Output the [X, Y] coordinate of the center of the cell containing the given text.  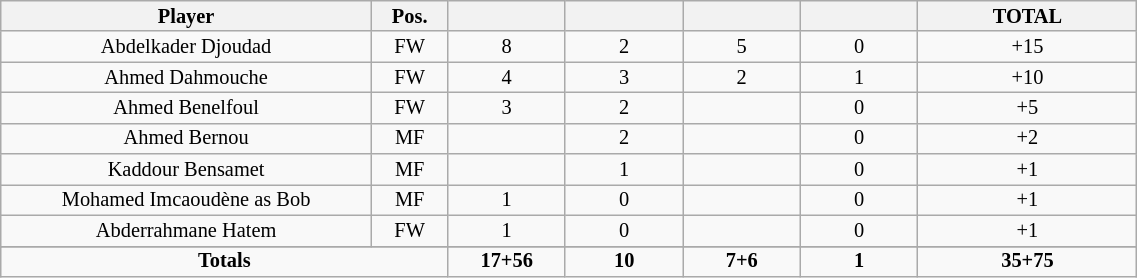
Totals [224, 262]
8 [507, 46]
4 [507, 78]
5 [742, 46]
+15 [1028, 46]
TOTAL [1028, 16]
10 [624, 262]
Ahmed Benelfoul [186, 108]
Abdelkader Djoudad [186, 46]
7+6 [742, 262]
17+56 [507, 262]
Ahmed Bernou [186, 138]
Abderrahmane Hatem [186, 230]
35+75 [1028, 262]
Pos. [410, 16]
Mohamed Imcaoudène as Bob [186, 200]
+10 [1028, 78]
+2 [1028, 138]
Kaddour Bensamet [186, 170]
Player [186, 16]
+5 [1028, 108]
Ahmed Dahmouche [186, 78]
